Find where the given text appears and provide that cell's center as (x, y) coordinate. 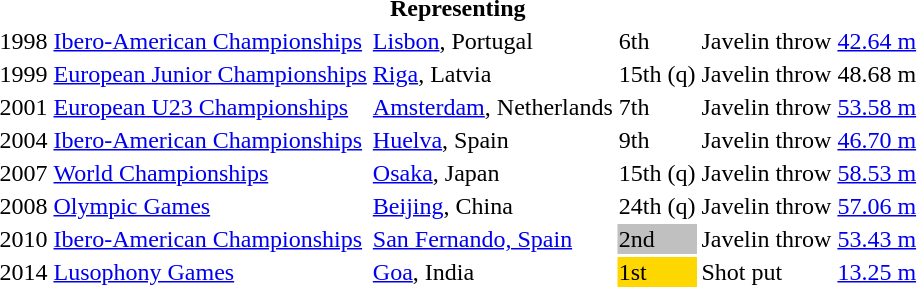
1st (657, 272)
7th (657, 107)
9th (657, 140)
San Fernando, Spain (492, 239)
Osaka, Japan (492, 173)
Lusophony Games (210, 272)
24th (q) (657, 206)
Goa, India (492, 272)
Amsterdam, Netherlands (492, 107)
European Junior Championships (210, 74)
Riga, Latvia (492, 74)
Beijing, China (492, 206)
2nd (657, 239)
European U23 Championships (210, 107)
6th (657, 41)
Shot put (766, 272)
Olympic Games (210, 206)
World Championships (210, 173)
Lisbon, Portugal (492, 41)
Huelva, Spain (492, 140)
